Scan for the cell matching the given text and deliver its [x, y] coordinate at center. 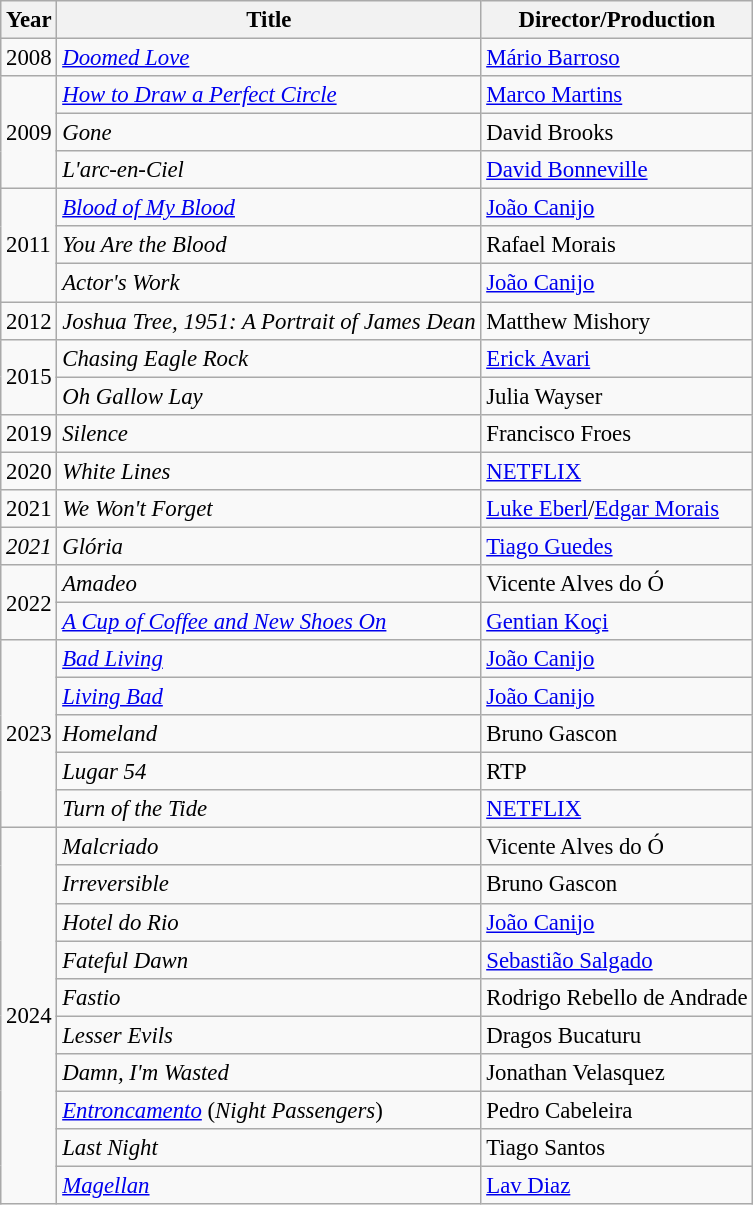
Amadeo [269, 584]
Jonathan Velasquez [617, 1073]
2023 [29, 734]
Francisco Froes [617, 433]
Turn of the Tide [269, 809]
David Brooks [617, 133]
Silence [269, 433]
Living Bad [269, 697]
Mário Barroso [617, 58]
Chasing Eagle Rock [269, 358]
You Are the Blood [269, 245]
Fateful Dawn [269, 960]
Lugar 54 [269, 772]
Joshua Tree, 1951: A Portrait of James Dean [269, 321]
Last Night [269, 1148]
2024 [29, 1016]
Lav Diaz [617, 1185]
Marco Martins [617, 95]
Blood of My Blood [269, 208]
Bad Living [269, 659]
Dragos Bucaturu [617, 1035]
RTP [617, 772]
Glória [269, 546]
Magellan [269, 1185]
Title [269, 20]
Rafael Morais [617, 245]
2015 [29, 376]
Fastio [269, 997]
Matthew Mishory [617, 321]
Luke Eberl/Edgar Morais [617, 509]
How to Draw a Perfect Circle [269, 95]
Pedro Cabeleira [617, 1110]
Entroncamento (Night Passengers) [269, 1110]
Year [29, 20]
2022 [29, 602]
Irreversible [269, 885]
L'arc-en-Ciel [269, 170]
Erick Avari [617, 358]
Tiago Guedes [617, 546]
Director/Production [617, 20]
Lesser Evils [269, 1035]
Oh Gallow Lay [269, 396]
2008 [29, 58]
2011 [29, 246]
Homeland [269, 734]
Actor's Work [269, 283]
A Cup of Coffee and New Shoes On [269, 621]
2019 [29, 433]
Tiago Santos [617, 1148]
Malcriado [269, 847]
Damn, I'm Wasted [269, 1073]
Rodrigo Rebello de Andrade [617, 997]
Hotel do Rio [269, 922]
David Bonneville [617, 170]
2009 [29, 132]
Sebastião Salgado [617, 960]
We Won't Forget [269, 509]
Gentian Koçi [617, 621]
Julia Wayser [617, 396]
2012 [29, 321]
Doomed Love [269, 58]
2020 [29, 471]
Gone [269, 133]
White Lines [269, 471]
